Scan for the cell matching the given text and deliver its [X, Y] coordinate at center. 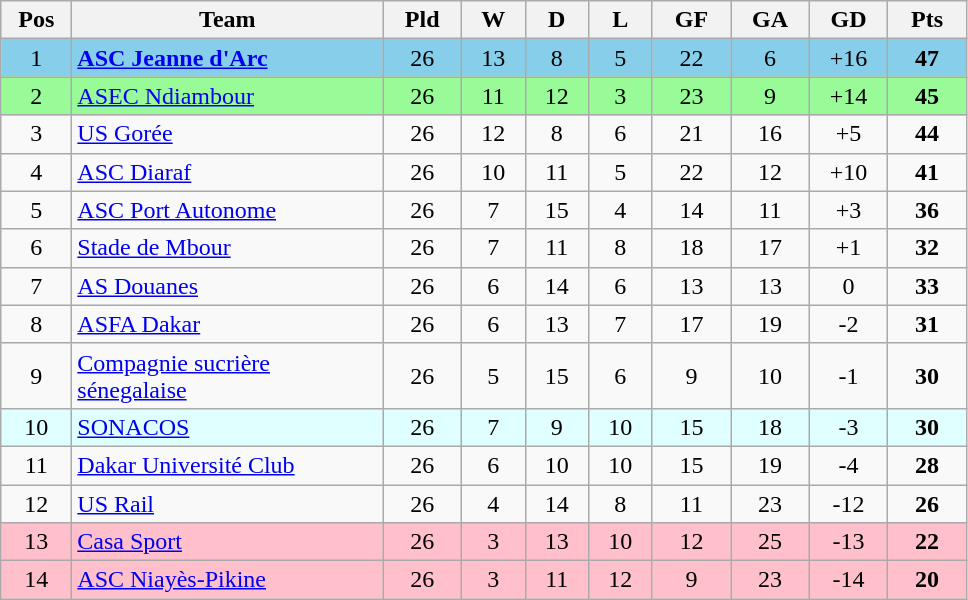
-14 [848, 580]
21 [692, 134]
Pld [422, 20]
1 [36, 58]
0 [848, 286]
L [621, 20]
Pts [928, 20]
Compagnie sucrière sénegalaise [228, 376]
-3 [848, 427]
47 [928, 58]
W [493, 20]
32 [928, 248]
44 [928, 134]
-1 [848, 376]
41 [928, 172]
20 [928, 580]
45 [928, 96]
SONACOS [228, 427]
28 [928, 465]
ASEC Ndiambour [228, 96]
ASC Niayès-Pikine [228, 580]
D [557, 20]
US Rail [228, 503]
+5 [848, 134]
-2 [848, 324]
31 [928, 324]
16 [770, 134]
Pos [36, 20]
GA [770, 20]
-4 [848, 465]
2 [36, 96]
+10 [848, 172]
ASFA Dakar [228, 324]
GD [848, 20]
ASC Jeanne d'Arc [228, 58]
-12 [848, 503]
+14 [848, 96]
US Gorée [228, 134]
33 [928, 286]
25 [770, 542]
GF [692, 20]
Team [228, 20]
+16 [848, 58]
36 [928, 210]
ASC Port Autonome [228, 210]
AS Douanes [228, 286]
Stade de Mbour [228, 248]
Dakar Université Club [228, 465]
+3 [848, 210]
ASC Diaraf [228, 172]
+1 [848, 248]
-13 [848, 542]
Casa Sport [228, 542]
